Provide the [x, y] coordinate of the cell's center where the given text is located.  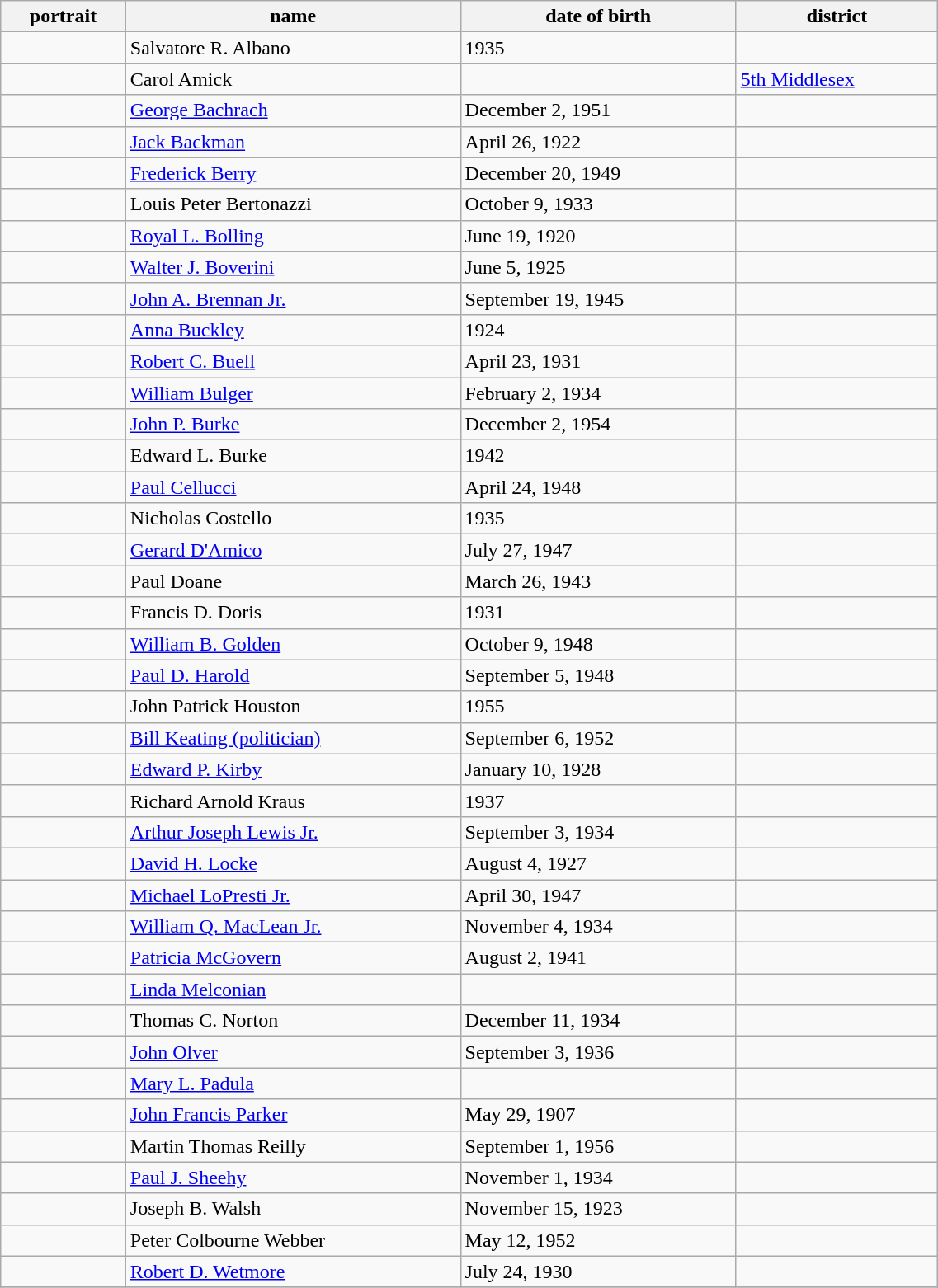
name [293, 16]
Robert C. Buell [293, 361]
December 2, 1951 [598, 110]
Paul Cellucci [293, 487]
December 2, 1954 [598, 425]
1955 [598, 707]
June 19, 1920 [598, 236]
portrait [64, 16]
1931 [598, 613]
Joseph B. Walsh [293, 1209]
Patricia McGovern [293, 958]
May 29, 1907 [598, 1115]
September 19, 1945 [598, 298]
Jack Backman [293, 142]
November 1, 1934 [598, 1178]
October 9, 1933 [598, 204]
Royal L. Bolling [293, 236]
Frederick Berry [293, 173]
September 1, 1956 [598, 1146]
February 2, 1934 [598, 393]
1942 [598, 456]
Mary L. Padula [293, 1084]
John Francis Parker [293, 1115]
David H. Locke [293, 863]
Paul D. Harold [293, 675]
July 27, 1947 [598, 550]
Salvatore R. Albano [293, 48]
Richard Arnold Kraus [293, 801]
date of birth [598, 16]
April 30, 1947 [598, 895]
Anna Buckley [293, 330]
Paul J. Sheehy [293, 1178]
September 3, 1934 [598, 832]
August 2, 1941 [598, 958]
Linda Melconian [293, 990]
John Olver [293, 1052]
August 4, 1927 [598, 863]
5th Middlesex [837, 79]
Louis Peter Bertonazzi [293, 204]
December 11, 1934 [598, 1021]
Carol Amick [293, 79]
district [837, 16]
John A. Brennan Jr. [293, 298]
William B. Golden [293, 644]
April 23, 1931 [598, 361]
Walter J. Boverini [293, 267]
May 12, 1952 [598, 1240]
Francis D. Doris [293, 613]
1937 [598, 801]
January 10, 1928 [598, 769]
September 5, 1948 [598, 675]
September 6, 1952 [598, 738]
Michael LoPresti Jr. [293, 895]
April 24, 1948 [598, 487]
Peter Colbourne Webber [293, 1240]
Bill Keating (politician) [293, 738]
July 24, 1930 [598, 1272]
November 4, 1934 [598, 927]
September 3, 1936 [598, 1052]
John P. Burke [293, 425]
Gerard D'Amico [293, 550]
Arthur Joseph Lewis Jr. [293, 832]
December 20, 1949 [598, 173]
Thomas C. Norton [293, 1021]
George Bachrach [293, 110]
Paul Doane [293, 581]
Martin Thomas Reilly [293, 1146]
William Bulger [293, 393]
Edward L. Burke [293, 456]
John Patrick Houston [293, 707]
April 26, 1922 [598, 142]
Nicholas Costello [293, 519]
June 5, 1925 [598, 267]
October 9, 1948 [598, 644]
William Q. MacLean Jr. [293, 927]
1924 [598, 330]
November 15, 1923 [598, 1209]
March 26, 1943 [598, 581]
Edward P. Kirby [293, 769]
Robert D. Wetmore [293, 1272]
